Capture the cell that displays the provided text and extract its [X, Y] central coordinate. 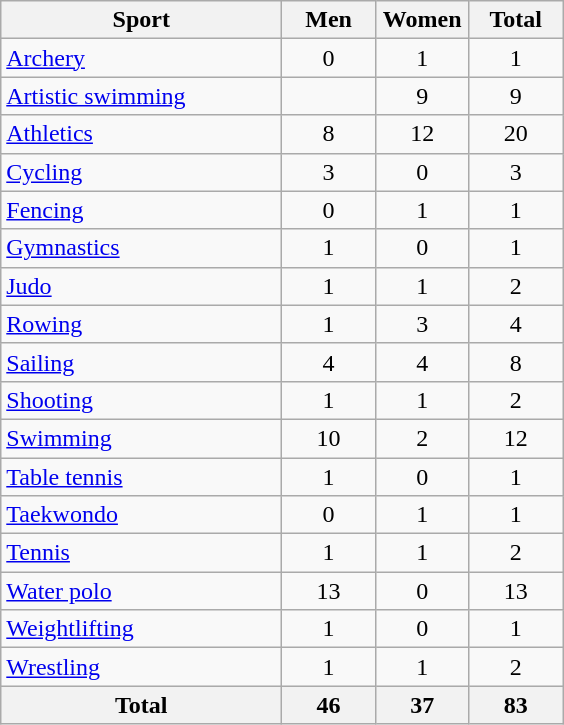
Fencing [142, 210]
20 [516, 134]
Tennis [142, 553]
Archery [142, 58]
Men [329, 20]
Shooting [142, 400]
Swimming [142, 438]
Weightlifting [142, 629]
37 [422, 705]
Artistic swimming [142, 96]
Women [422, 20]
Table tennis [142, 477]
Sailing [142, 362]
Taekwondo [142, 515]
Wrestling [142, 667]
83 [516, 705]
Cycling [142, 172]
10 [329, 438]
Judo [142, 286]
Rowing [142, 324]
Sport [142, 20]
Athletics [142, 134]
Water polo [142, 591]
Gymnastics [142, 248]
46 [329, 705]
